Search for the cell housing the specified text and yield its [x, y] center coordinate. 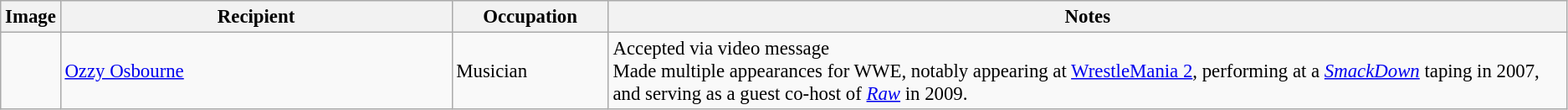
Image [30, 17]
Musician [530, 71]
Notes [1088, 17]
Recipient [256, 17]
Occupation [530, 17]
Ozzy Osbourne [256, 71]
